Return [x, y] of the center of cell containing provided text 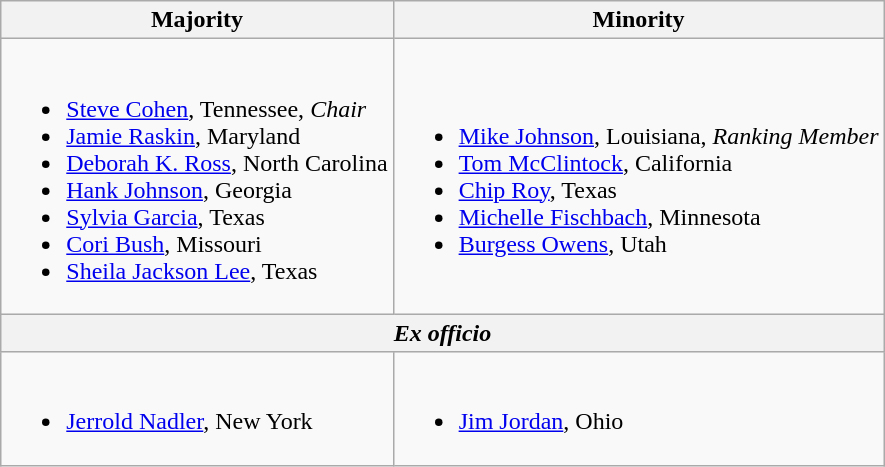
Minority [638, 20]
Majority [197, 20]
Ex officio [442, 333]
Jerrold Nadler, New York [197, 408]
Mike Johnson, Louisiana, Ranking MemberTom McClintock, CaliforniaChip Roy, TexasMichelle Fischbach, MinnesotaBurgess Owens, Utah [638, 176]
Jim Jordan, Ohio [638, 408]
